Search for the cell housing the specified text and yield its (X, Y) center coordinate. 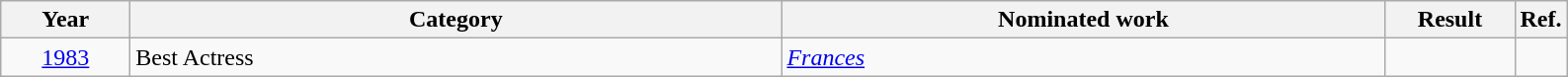
Result (1450, 20)
Year (65, 20)
Nominated work (1083, 20)
Category (456, 20)
1983 (65, 57)
Ref. (1541, 20)
Best Actress (456, 57)
Frances (1083, 57)
